Detect which cell encompasses the target text, then output its (X, Y) center coordinate. 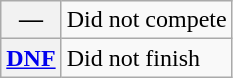
— (31, 20)
DNF (31, 58)
Did not finish (146, 58)
Did not compete (146, 20)
